Determine the (x, y) coordinate at the center of the cell enclosing the given text.  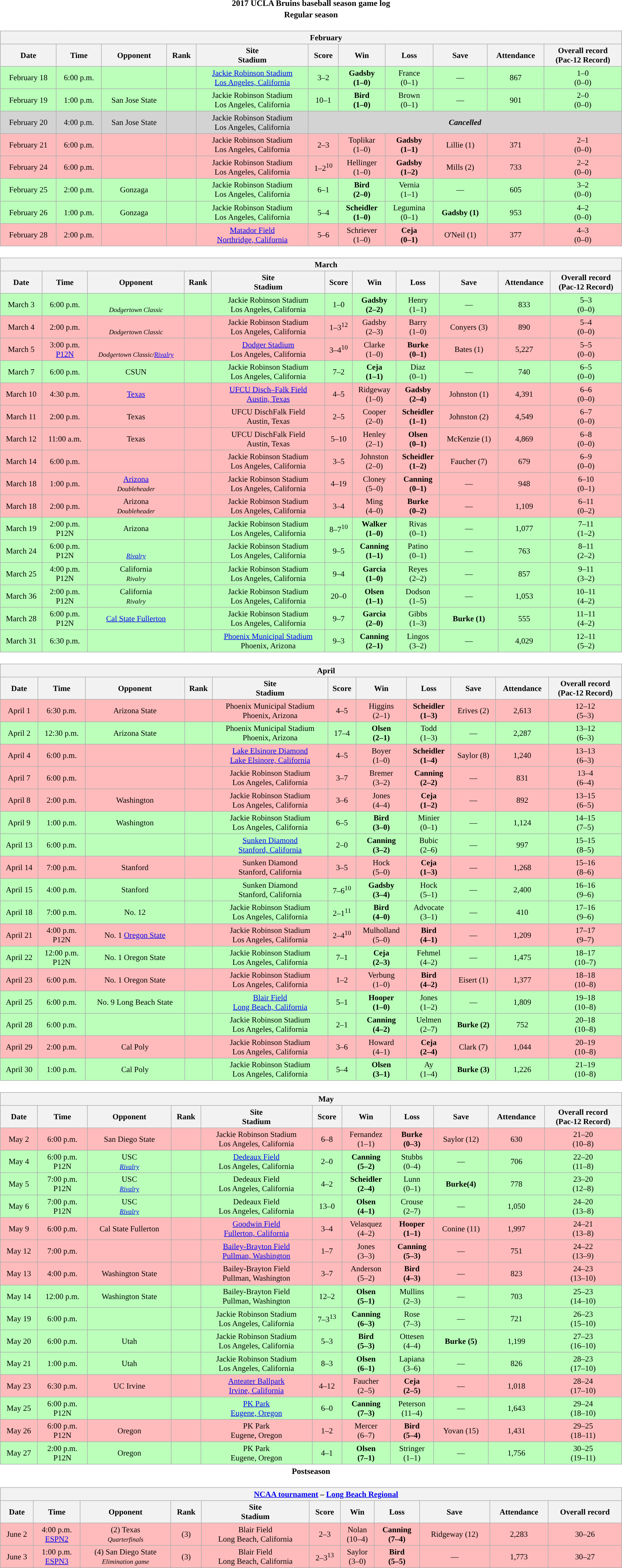
No. 12 (135, 912)
Burke(0–3) (412, 1139)
2–410 (342, 935)
Henry(1–1) (418, 305)
6–1 (323, 189)
Ceja(2–3) (381, 957)
20–18(10–8) (585, 1025)
Scheidler(1–1) (418, 416)
12–12(5–3) (585, 711)
28–23(17–10) (583, 1363)
1–312 (339, 327)
Canning(2–1) (374, 641)
1–0(0–0) (583, 78)
377 (516, 235)
4–12 (327, 1385)
Bird(5–4) (412, 1431)
Scheidler(1–4) (429, 755)
Velasquez(4–2) (366, 1229)
February 25 (28, 189)
15–16(8–6) (585, 868)
McKenzie (1) (469, 439)
8–11(2–2) (586, 551)
Mulholland(5–0) (381, 935)
24–20(13–8) (583, 1206)
Gadsby(1–1) (409, 145)
Yovan (15) (461, 1431)
1,377 (522, 979)
May 2 (19, 1139)
1,109 (524, 506)
Garcia(2–0) (374, 618)
February 21 (28, 145)
Bremer(3–2) (381, 778)
Gadsby(1–2) (409, 167)
867 (516, 78)
Ay(1–4) (429, 1070)
Bird(4–1) (429, 935)
Ceja(1–2) (429, 800)
740 (524, 372)
Clarke(1–0) (374, 349)
April 29 (19, 1047)
May 13 (19, 1274)
29–24(18–10) (583, 1408)
Canning(7–4) (397, 1534)
Lunn(0–1) (412, 1184)
1,018 (516, 1385)
1,773 (519, 1557)
9–7 (339, 618)
10–1 (323, 100)
Overall record (585, 1512)
1,643 (516, 1408)
May 25 (19, 1408)
Dodgertown Classic/Rivalry (136, 349)
Patino(0–1) (418, 551)
Conine (11) (461, 1229)
April 8 (19, 800)
Olsen(2–1) (381, 733)
17–4 (342, 733)
1–7 (327, 1251)
3–410 (339, 349)
Gibbs(1–3) (418, 618)
1,044 (522, 1047)
May 20 (19, 1341)
May (311, 1099)
O'Neil (1) (460, 235)
752 (522, 1025)
1,226 (522, 1070)
4:30 p.m. (65, 394)
Ottesen(4–4) (412, 1341)
Diaz(0–1) (418, 372)
12–11(5–2) (586, 641)
826 (516, 1363)
March 7 (22, 372)
2,613 (522, 711)
March 11 (22, 416)
Cancelled (465, 123)
6–5 (342, 823)
17–16(9–6) (585, 912)
27–23(16–10) (583, 1341)
Olsen(6–1) (366, 1363)
Mullins(2–3) (412, 1296)
706 (516, 1161)
778 (516, 1184)
28–24(17–10) (583, 1385)
March 28 (22, 618)
6–8 (327, 1139)
13–15(6–5) (585, 800)
Toplikar(1–0) (362, 145)
April 14 (19, 868)
Howard(4–1) (381, 1047)
May 21 (19, 1363)
Burke (5) (461, 1341)
Rivalry (136, 551)
Brown(0–1) (409, 100)
April 2 (19, 733)
9–5 (339, 551)
19–18(10–8) (585, 1002)
Reyes(2–2) (418, 573)
1,809 (522, 1002)
March 3 (22, 305)
4–2(0–0) (583, 212)
March (311, 264)
Gadsby(1–0) (362, 78)
Bird(2–0) (362, 189)
5–3(0–0) (586, 305)
833 (524, 305)
Rivas(0–1) (418, 529)
April 1 (19, 711)
Jones(4–4) (381, 800)
Gadsby(2–3) (374, 327)
Nolan(10–4) (357, 1534)
Olsen(0–1) (418, 439)
Stubbs(0–4) (412, 1161)
Olsen(7–1) (366, 1453)
June 2 (17, 1534)
San Diego State (129, 1139)
Eisert (1) (473, 979)
Arizona (136, 529)
April 18 (19, 912)
997 (522, 845)
1–210 (323, 167)
Canning(1–1) (374, 551)
831 (522, 778)
763 (524, 551)
7–2 (339, 372)
April 30 (19, 1070)
3:00 p.m.P12N (65, 349)
Fehmel(4–2) (429, 957)
23–20(12–8) (583, 1184)
Ming(4–0) (374, 506)
4–3(0–0) (583, 235)
16–16(9–6) (585, 890)
Higgins(2–1) (381, 711)
948 (524, 484)
Ceja(2–5) (412, 1385)
2–111 (342, 912)
May 27 (19, 1453)
Dodger StadiumLos Angeles, California (268, 349)
April 13 (19, 845)
4,869 (524, 439)
May 12 (19, 1251)
April 9 (19, 823)
20–19(10–8) (585, 1047)
5–4(0–0) (586, 327)
March 31 (22, 641)
Canning(4–2) (381, 1025)
Bird(5–3) (366, 1341)
(2) TexasQuarterfinals (126, 1534)
1,209 (522, 935)
14–15(7–5) (585, 823)
Fernandez(1–1) (366, 1139)
1,199 (516, 1341)
30–27 (585, 1557)
2–0(0–0) (583, 100)
May 23 (19, 1385)
Lillie (1) (460, 145)
Bird(1–0) (362, 100)
Verbung(1–0) (381, 979)
Johnston (2) (469, 416)
Canning(0–1) (418, 484)
Crouse(2–7) (412, 1206)
7–1 (342, 957)
Bird(3–0) (381, 823)
March 5 (22, 349)
Burke (3) (473, 1070)
733 (516, 167)
721 (516, 1319)
7–610 (342, 890)
17–17(9–7) (585, 935)
630 (516, 1139)
410 (522, 912)
2–1(0–0) (583, 145)
12:00 p.m. (62, 1296)
20–0 (339, 596)
6–10(0–1) (586, 484)
Lingos(3–2) (418, 641)
CSUN (136, 372)
May 4 (19, 1161)
February 19 (28, 100)
15–15(8–5) (585, 845)
1,240 (522, 755)
29–25(18–11) (583, 1431)
February 28 (28, 235)
Olsen(5–1) (366, 1296)
Scheidler(1–2) (418, 462)
13–12(6–3) (585, 733)
Faucher (7) (469, 462)
901 (516, 100)
April 22 (19, 957)
UFCU Disch–Falk FieldAustin, Texas (268, 394)
30–26 (585, 1534)
Burke(4) (461, 1184)
7–11(1–2) (586, 529)
26–23(15–10) (583, 1319)
Burke (2) (473, 1025)
Burke(0–2) (418, 506)
Henley(2–1) (374, 439)
24–22(13–9) (583, 1251)
5–1 (342, 1002)
Gadsby (1) (460, 212)
857 (524, 573)
Minier(0–1) (429, 823)
5–6 (323, 235)
Olsen(3–1) (381, 1070)
9–4 (339, 573)
April 23 (19, 979)
Anteater BallparkIrvine, California (256, 1385)
6–8(0–0) (586, 439)
France(0–1) (409, 78)
8–3 (327, 1363)
3–2(0–0) (583, 189)
Saylor (8) (473, 755)
Dodson(1–5) (418, 596)
NCAA tournament – Long Beach Regional (311, 1494)
(4) San Diego StateElimination game (126, 1557)
Ridgeway(1–0) (374, 394)
1,431 (516, 1431)
2–313 (325, 1557)
Olsen(1–1) (374, 596)
2–1 (342, 1025)
May 19 (19, 1319)
Boyer(1–0) (381, 755)
February 20 (28, 123)
6–0 (327, 1408)
12:30 p.m. (62, 733)
21–19(10–8) (585, 1070)
Ridgeway (12) (454, 1534)
679 (524, 462)
25–23(14–10) (583, 1296)
892 (522, 800)
12:00 p.m.P12N (62, 957)
Stringer(1–1) (412, 1453)
March 36 (22, 596)
3–2 (323, 78)
371 (516, 145)
April (311, 671)
Matador FieldNorthridge, California (252, 235)
Gadsby(3–4) (381, 890)
March 14 (22, 462)
Todd(1–3) (429, 733)
Vernia(1–1) (409, 189)
Clark (7) (473, 1047)
9–11(3–2) (586, 573)
751 (516, 1251)
Bird(4–0) (381, 912)
February 24 (28, 167)
Gadsby(2–4) (418, 394)
30–25(19–11) (583, 1453)
May 6 (19, 1206)
1,475 (522, 957)
22–20(11–8) (583, 1161)
Scheidler(1–0) (362, 212)
6–9(0–0) (586, 462)
Hooper(1–0) (381, 1002)
Olsen(4–1) (366, 1206)
Burke (1) (469, 618)
No. 9 Long Beach State (135, 1002)
Canning(2–2) (429, 778)
Erives (2) (473, 711)
April 15 (19, 890)
April 28 (19, 1025)
4,549 (524, 416)
Anderson(5–2) (366, 1274)
Walker(1–0) (374, 529)
Bird(4–3) (412, 1274)
Burke(0–1) (418, 349)
4:00 p.m.ESPN2 (57, 1534)
9–3 (339, 641)
Gadsby(2–2) (374, 305)
Bates (1) (469, 349)
1,997 (516, 1229)
24–21(13–8) (583, 1229)
6–7(0–0) (586, 416)
1,756 (516, 1453)
703 (516, 1296)
18–17(10–7) (585, 957)
605 (516, 189)
1–0 (339, 305)
May 5 (19, 1184)
1,050 (516, 1206)
Ceja(1–3) (429, 868)
Lapiana(3–6) (412, 1363)
Hock(5–1) (429, 890)
UC Irvine (129, 1385)
Jones(3–3) (366, 1251)
May 26 (19, 1431)
Peterson(11–4) (412, 1408)
Faucher(2–5) (366, 1385)
24–23(13–10) (583, 1274)
March 4 (22, 327)
Scheidler(1–3) (429, 711)
March 10 (22, 394)
Canning(5–3) (412, 1251)
Canning(3–2) (381, 845)
2,283 (519, 1534)
7–313 (327, 1319)
March 19 (22, 529)
Hellinger(1–0) (362, 167)
Mercer(6–7) (366, 1431)
5,227 (524, 349)
8–710 (339, 529)
Legumina(0–1) (409, 212)
Lake Elsinore DiamondLake Elsinore, California (270, 755)
4–2 (327, 1184)
10–11(4–2) (586, 596)
Bird(5–5) (397, 1557)
Saylor (12) (461, 1139)
6–5(0–0) (586, 372)
Barry(1–0) (418, 327)
6–11(0–2) (586, 506)
4,029 (524, 641)
Ceja(2–4) (429, 1047)
April 4 (19, 755)
4–19 (339, 484)
2–5 (339, 416)
5–10 (339, 439)
Bird(4–2) (429, 979)
953 (516, 212)
Mills (2) (460, 167)
Hock(5–0) (381, 868)
Saylor(3–0) (357, 1557)
4,391 (524, 394)
4–1 (327, 1453)
11:00 a.m. (65, 439)
June 3 (17, 1557)
2,400 (522, 890)
2–2(0–0) (583, 167)
555 (524, 618)
Conyers (3) (469, 327)
1:00 p.m.ESPN3 (57, 1557)
March 12 (22, 439)
2,287 (522, 733)
Jones(1–2) (429, 1002)
Scheidler(2–4) (366, 1184)
1,077 (524, 529)
Bubic(2–6) (429, 845)
21–20(10–8) (583, 1139)
May 14 (19, 1296)
Johnston(2–0) (374, 462)
Ceja(0–1) (409, 235)
Canning(7–3) (366, 1408)
February (311, 37)
Uelmen(2–7) (429, 1025)
April 25 (19, 1002)
13–0 (327, 1206)
Ceja(1–1) (374, 372)
1,124 (522, 823)
Schriever(1–0) (362, 235)
Johnston (1) (469, 394)
March 25 (22, 573)
April 21 (19, 935)
18–18(10–8) (585, 979)
April 7 (19, 778)
6–6(0–0) (586, 394)
February 26 (28, 212)
5–3 (327, 1341)
Garcia(1–0) (374, 573)
823 (516, 1274)
12–2 (327, 1296)
5–5(0–0) (586, 349)
Canning(6–3) (366, 1319)
Cooper(2–0) (374, 416)
13–13(6–3) (585, 755)
1,268 (522, 868)
March 24 (22, 551)
Canning(5–2) (366, 1161)
13–4(6–4) (585, 778)
11–11(4–2) (586, 618)
890 (524, 327)
Cloney(5–0) (374, 484)
1,053 (524, 596)
February 18 (28, 78)
Rose(7–3) (412, 1319)
Advocate(3–1) (429, 912)
Hooper(1–1) (412, 1229)
May 9 (19, 1229)
Goodwin FieldFullerton, California (256, 1229)
